Extract the [X, Y] coordinate from the center of the cell holding the provided text.  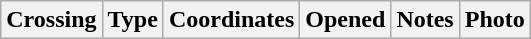
Photo [494, 20]
Type [132, 20]
Notes [425, 20]
Crossing [52, 20]
Opened [346, 20]
Coordinates [231, 20]
